For the text-containing cell, return its midpoint in [X, Y] coordinate format. 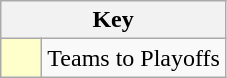
Key [114, 20]
Teams to Playoffs [134, 58]
